Detect which cell encompasses the target text, then output its (x, y) center coordinate. 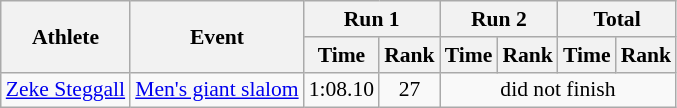
1:08.10 (342, 90)
Total (617, 19)
27 (410, 90)
did not finish (558, 90)
Men's giant slalom (217, 90)
Run 1 (372, 19)
Run 2 (499, 19)
Event (217, 36)
Athlete (66, 36)
Zeke Steggall (66, 90)
